Provide the [X, Y] coordinate of the cell's center where the given text is located.  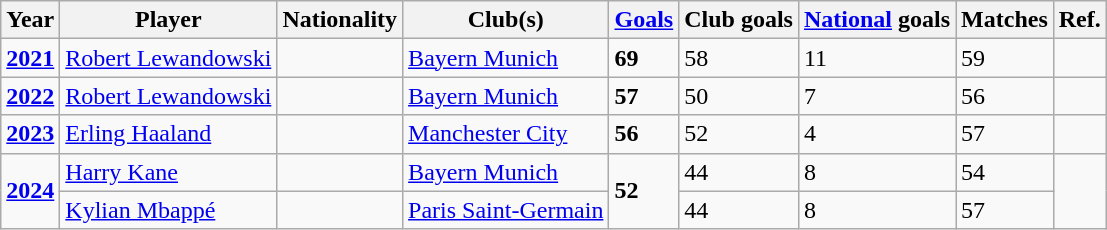
2023 [30, 134]
7 [876, 96]
69 [644, 58]
2022 [30, 96]
58 [739, 58]
Kylian Mbappé [168, 210]
Year [30, 20]
Player [168, 20]
4 [876, 134]
11 [876, 58]
54 [1005, 172]
2021 [30, 58]
50 [739, 96]
Ref. [1080, 20]
Paris Saint-Germain [506, 210]
Manchester City [506, 134]
Club goals [739, 20]
Club(s) [506, 20]
Goals [644, 20]
National goals [876, 20]
Erling Haaland [168, 134]
Nationality [340, 20]
Harry Kane [168, 172]
2024 [30, 191]
Matches [1005, 20]
59 [1005, 58]
